Output the (x, y) coordinate of the center of the cell containing the given text.  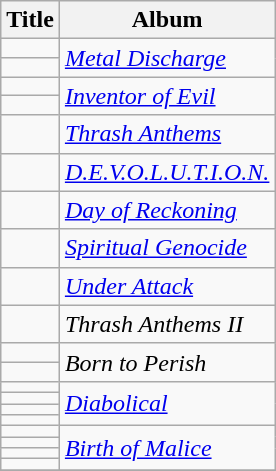
Album (167, 20)
Metal Discharge (167, 58)
D.E.V.O.L.U.T.I.O.N. (167, 172)
Thrash Anthems II (167, 324)
Title (30, 20)
Thrash Anthems (167, 134)
Day of Reckoning (167, 210)
Under Attack (167, 286)
Diabolical (167, 403)
Born to Perish (167, 362)
Spiritual Genocide (167, 248)
Birth of Malice (167, 448)
Inventor of Evil (167, 96)
